Search for the cell housing the specified text and yield its [X, Y] center coordinate. 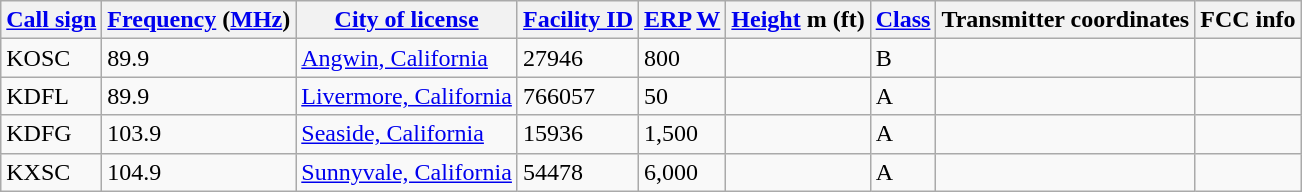
Sunnyvale, California [407, 172]
800 [682, 58]
KDFL [52, 96]
City of license [407, 20]
KOSC [52, 58]
103.9 [199, 134]
54478 [578, 172]
27946 [578, 58]
6,000 [682, 172]
KXSC [52, 172]
B [903, 58]
FCC info [1248, 20]
Facility ID [578, 20]
Livermore, California [407, 96]
Call sign [52, 20]
15936 [578, 134]
Transmitter coordinates [1066, 20]
50 [682, 96]
Height m (ft) [798, 20]
Seaside, California [407, 134]
ERP W [682, 20]
Class [903, 20]
Frequency (MHz) [199, 20]
766057 [578, 96]
1,500 [682, 134]
KDFG [52, 134]
Angwin, California [407, 58]
104.9 [199, 172]
